Identify which cell holds the provided text, then report its (x, y) central coordinate. 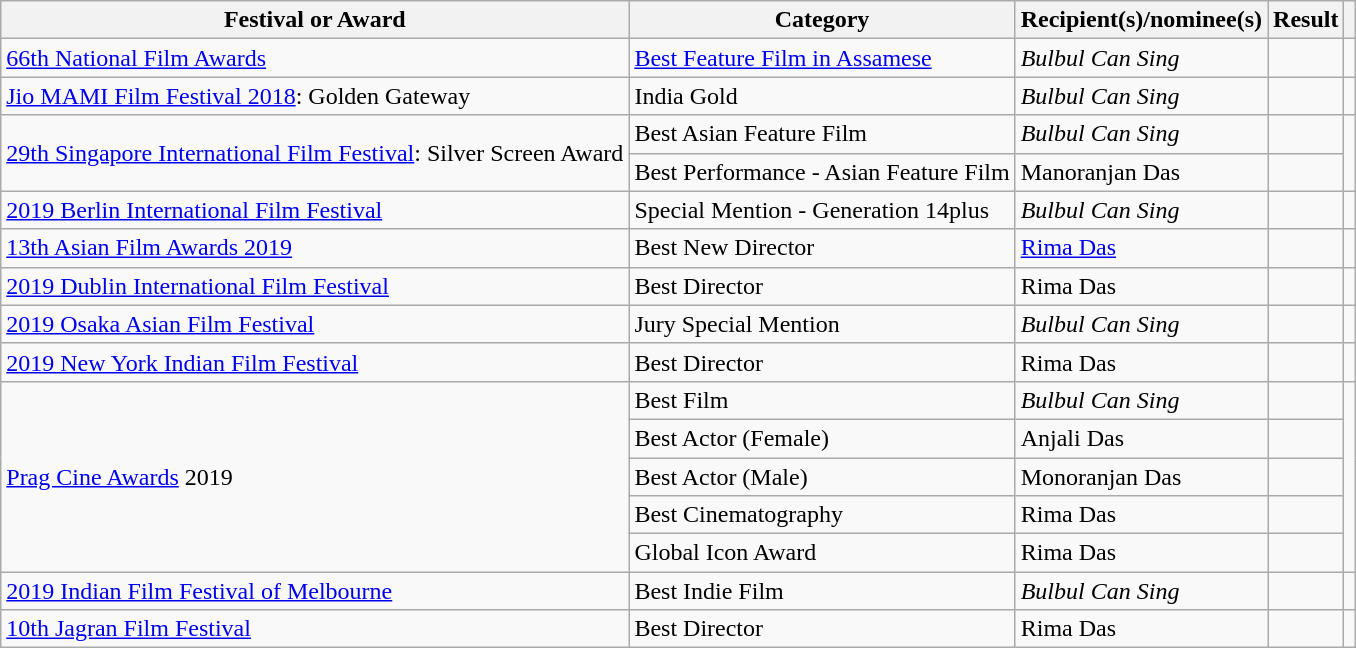
66th National Film Awards (315, 58)
29th Singapore International Film Festival: Silver Screen Award (315, 153)
Best Actor (Female) (822, 438)
13th Asian Film Awards 2019 (315, 248)
Best Cinematography (822, 515)
Best New Director (822, 248)
Result (1306, 20)
Category (822, 20)
Recipient(s)/nominee(s) (1141, 20)
Best Feature Film in Assamese (822, 58)
2019 New York Indian Film Festival (315, 362)
Prag Cine Awards 2019 (315, 476)
Best Asian Feature Film (822, 134)
Monoranjan Das (1141, 477)
India Gold (822, 96)
Global Icon Award (822, 553)
Jury Special Mention (822, 324)
Manoranjan Das (1141, 172)
2019 Osaka Asian Film Festival (315, 324)
Best Performance - Asian Feature Film (822, 172)
Best Film (822, 400)
2019 Indian Film Festival of Melbourne (315, 591)
Jio MAMI Film Festival 2018: Golden Gateway (315, 96)
Best Actor (Male) (822, 477)
10th Jagran Film Festival (315, 629)
2019 Berlin International Film Festival (315, 210)
Festival or Award (315, 20)
Best Indie Film (822, 591)
Anjali Das (1141, 438)
Special Mention - Generation 14plus (822, 210)
2019 Dublin International Film Festival (315, 286)
